Extract the (X, Y) coordinate from the center of the cell holding the provided text.  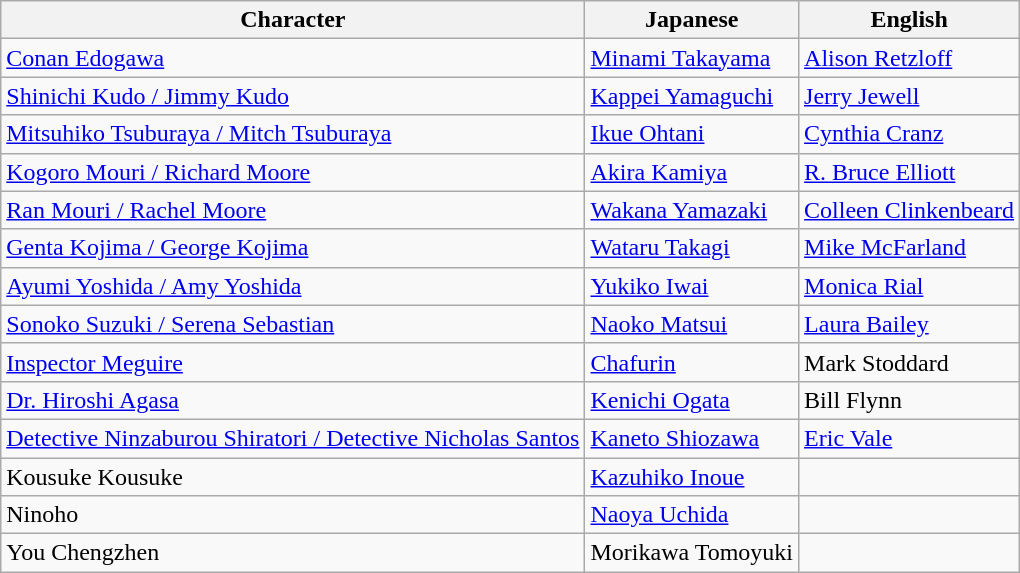
Dr. Hiroshi Agasa (293, 400)
Morikawa Tomoyuki (692, 553)
You Chengzhen (293, 553)
Alison Retzloff (910, 58)
Colleen Clinkenbeard (910, 210)
Wakana Yamazaki (692, 210)
Mitsuhiko Tsuburaya / Mitch Tsuburaya (293, 134)
Minami Takayama (692, 58)
Inspector Meguire (293, 362)
Shinichi Kudo / Jimmy Kudo (293, 96)
Akira Kamiya (692, 172)
Bill Flynn (910, 400)
Mark Stoddard (910, 362)
R. Bruce Elliott (910, 172)
Jerry Jewell (910, 96)
Genta Kojima / George Kojima (293, 248)
Detective Ninzaburou Shiratori / Detective Nicholas Santos (293, 438)
Conan Edogawa (293, 58)
Laura Bailey (910, 324)
Kousuke Kousuke (293, 477)
Ayumi Yoshida / Amy Yoshida (293, 286)
Mike McFarland (910, 248)
Yukiko Iwai (692, 286)
Wataru Takagi (692, 248)
Character (293, 20)
Monica Rial (910, 286)
Chafurin (692, 362)
Ikue Ohtani (692, 134)
Sonoko Suzuki / Serena Sebastian (293, 324)
Kappei Yamaguchi (692, 96)
Kaneto Shiozawa (692, 438)
English (910, 20)
Cynthia Cranz (910, 134)
Kazuhiko Inoue (692, 477)
Kenichi Ogata (692, 400)
Japanese (692, 20)
Kogoro Mouri / Richard Moore (293, 172)
Naoko Matsui (692, 324)
Eric Vale (910, 438)
Ran Mouri / Rachel Moore (293, 210)
Naoya Uchida (692, 515)
Ninoho (293, 515)
